Locate the cell with the specified text and output its [x, y] center coordinate. 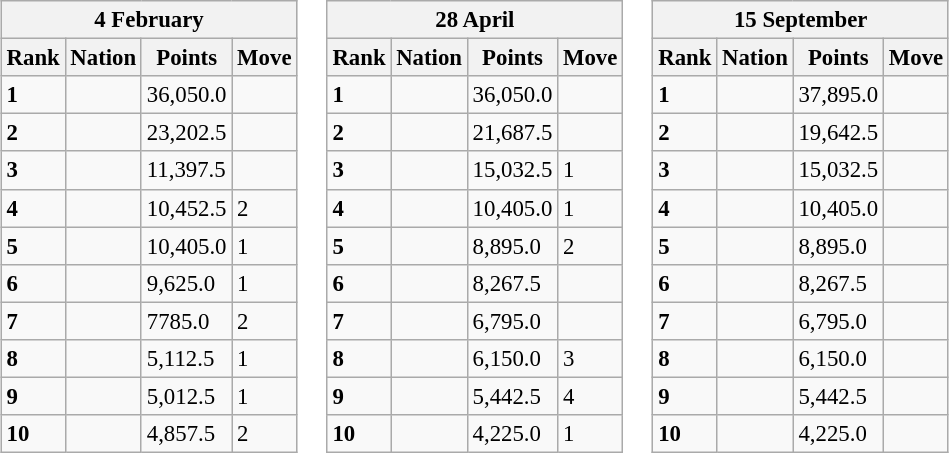
15 September [801, 20]
28 April [475, 20]
11,397.5 [186, 170]
5,012.5 [186, 396]
21,687.5 [512, 133]
10,452.5 [186, 208]
7785.0 [186, 321]
5,112.5 [186, 358]
4,857.5 [186, 434]
23,202.5 [186, 133]
9,625.0 [186, 283]
19,642.5 [838, 133]
4 February [149, 20]
37,895.0 [838, 95]
